Pinpoint the cell where the given text exists, returning its [X, Y] midpoint coordinate. 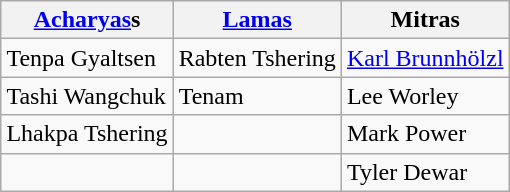
Lhakpa Tshering [87, 134]
Karl Brunnhölzl [425, 58]
Tenam [257, 96]
Lee Worley [425, 96]
Acharyass [87, 20]
Tashi Wangchuk [87, 96]
Tyler Dewar [425, 172]
Rabten Tshering [257, 58]
Mark Power [425, 134]
Tenpa Gyaltsen [87, 58]
Mitras [425, 20]
Lamas [257, 20]
